Identify which cell holds the provided text, then report its [X, Y] central coordinate. 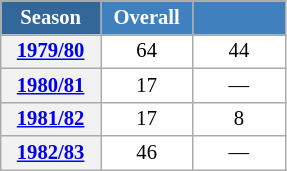
8 [239, 119]
1982/83 [51, 153]
1981/82 [51, 119]
Overall [146, 17]
1979/80 [51, 51]
64 [146, 51]
Season [51, 17]
44 [239, 51]
46 [146, 153]
1980/81 [51, 85]
